Output the [X, Y] coordinate of the center of the cell containing the given text.  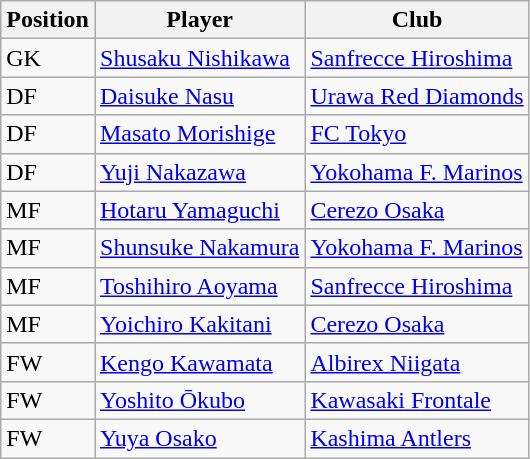
Yuya Osako [199, 438]
GK [48, 58]
Shunsuke Nakamura [199, 248]
Hotaru Yamaguchi [199, 210]
Position [48, 20]
Kengo Kawamata [199, 362]
Shusaku Nishikawa [199, 58]
Masato Morishige [199, 134]
Kashima Antlers [417, 438]
Toshihiro Aoyama [199, 286]
Daisuke Nasu [199, 96]
Yoichiro Kakitani [199, 324]
Urawa Red Diamonds [417, 96]
Albirex Niigata [417, 362]
Yuji Nakazawa [199, 172]
Player [199, 20]
Kawasaki Frontale [417, 400]
Yoshito Ōkubo [199, 400]
Club [417, 20]
FC Tokyo [417, 134]
